Return [x, y] of the center of cell containing provided text 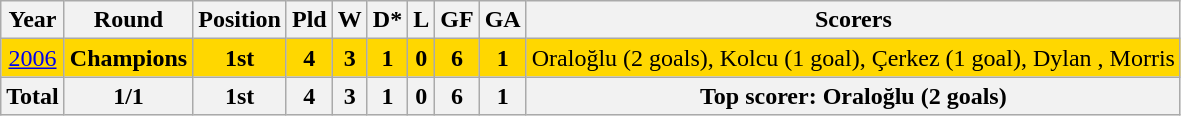
GA [502, 20]
Oraloğlu (2 goals), Kolcu (1 goal), Çerkez (1 goal), Dylan , Morris [853, 58]
Scorers [853, 20]
Top scorer: Oraloğlu (2 goals) [853, 96]
2006 [33, 58]
W [350, 20]
D* [387, 20]
Year [33, 20]
L [422, 20]
GF [457, 20]
Total [33, 96]
Champions [128, 58]
Pld [309, 20]
Position [240, 20]
1/1 [128, 96]
Round [128, 20]
